Search for the cell housing the specified text and yield its (x, y) center coordinate. 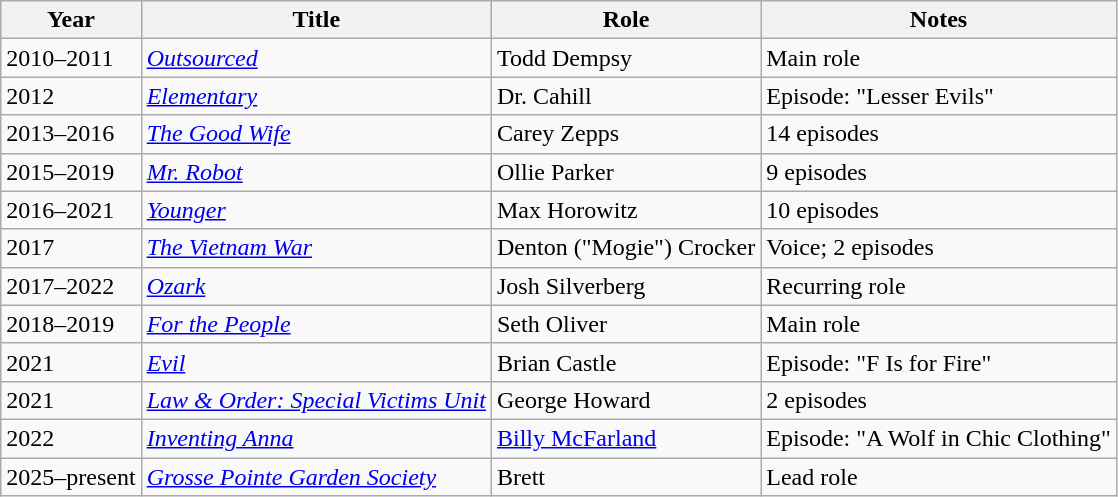
2012 (71, 96)
For the People (316, 324)
9 episodes (939, 172)
Younger (316, 210)
14 episodes (939, 134)
Recurring role (939, 286)
Brian Castle (626, 362)
Josh Silverberg (626, 286)
2016–2021 (71, 210)
Outsourced (316, 58)
Elementary (316, 96)
Denton ("Mogie") Crocker (626, 248)
2010–2011 (71, 58)
The Good Wife (316, 134)
Notes (939, 20)
2013–2016 (71, 134)
2022 (71, 438)
Max Horowitz (626, 210)
2025–present (71, 477)
Episode: "F Is for Fire" (939, 362)
Lead role (939, 477)
2 episodes (939, 400)
Voice; 2 episodes (939, 248)
George Howard (626, 400)
Seth Oliver (626, 324)
Inventing Anna (316, 438)
Todd Dempsy (626, 58)
2017 (71, 248)
Year (71, 20)
Dr. Cahill (626, 96)
Episode: "Lesser Evils" (939, 96)
Title (316, 20)
2015–2019 (71, 172)
Mr. Robot (316, 172)
The Vietnam War (316, 248)
Evil (316, 362)
Episode: "A Wolf in Chic Clothing" (939, 438)
Role (626, 20)
Grosse Pointe Garden Society (316, 477)
Billy McFarland (626, 438)
Ollie Parker (626, 172)
Law & Order: Special Victims Unit (316, 400)
2017–2022 (71, 286)
Ozark (316, 286)
Carey Zepps (626, 134)
10 episodes (939, 210)
2018–2019 (71, 324)
Brett (626, 477)
